Output the [x, y] coordinate of the center of the cell containing the given text.  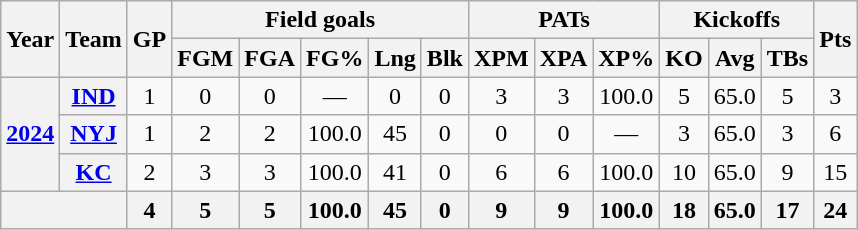
24 [836, 210]
XP% [626, 58]
XPM [501, 58]
Year [30, 39]
Field goals [320, 20]
18 [684, 210]
Avg [734, 58]
41 [395, 172]
15 [836, 172]
4 [149, 210]
Blk [444, 58]
Team [94, 39]
FGA [270, 58]
FG% [335, 58]
Pts [836, 39]
Lng [395, 58]
10 [684, 172]
FGM [206, 58]
NYJ [94, 134]
XPA [564, 58]
GP [149, 39]
Kickoffs [737, 20]
17 [787, 210]
TBs [787, 58]
IND [94, 96]
2024 [30, 134]
KO [684, 58]
KC [94, 172]
PATs [564, 20]
